Output the (X, Y) coordinate of the center of the cell containing the given text.  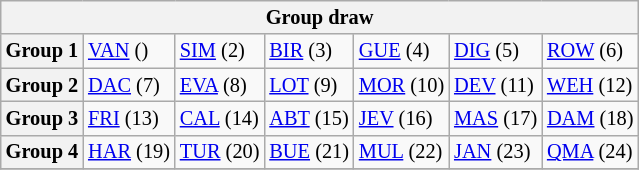
EVA (8) (220, 85)
BUE (21) (309, 152)
GUE (4) (402, 51)
MAS (17) (496, 118)
MUL (22) (402, 152)
TUR (20) (220, 152)
VAN () (129, 51)
BIR (3) (309, 51)
CAL (14) (220, 118)
Group draw (320, 17)
MOR (10) (402, 85)
DAM (18) (590, 118)
SIM (2) (220, 51)
Group 2 (42, 85)
LOT (9) (309, 85)
DEV (11) (496, 85)
ROW (6) (590, 51)
ABT (15) (309, 118)
Group 4 (42, 152)
WEH (12) (590, 85)
Group 3 (42, 118)
JEV (16) (402, 118)
DAC (7) (129, 85)
FRI (13) (129, 118)
JAN (23) (496, 152)
HAR (19) (129, 152)
QMA (24) (590, 152)
DIG (5) (496, 51)
Group 1 (42, 51)
